Scan for the cell matching the given text and deliver its [X, Y] coordinate at center. 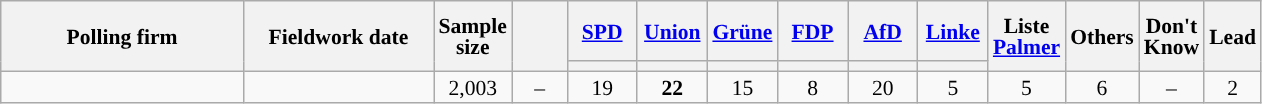
Samplesize [473, 36]
6 [1102, 86]
8 [812, 86]
Polling firm [122, 36]
AfD [883, 31]
Don't Know [1172, 36]
19 [602, 86]
FDP [812, 31]
2,003 [473, 86]
20 [883, 86]
Fieldwork date [338, 36]
SPD [602, 31]
Liste Palmer [1026, 36]
Grüne [742, 31]
Union [672, 31]
Linke [953, 31]
Others [1102, 36]
22 [672, 86]
15 [742, 86]
2 [1232, 86]
Lead [1232, 36]
